Return [x, y] of the center of cell containing provided text 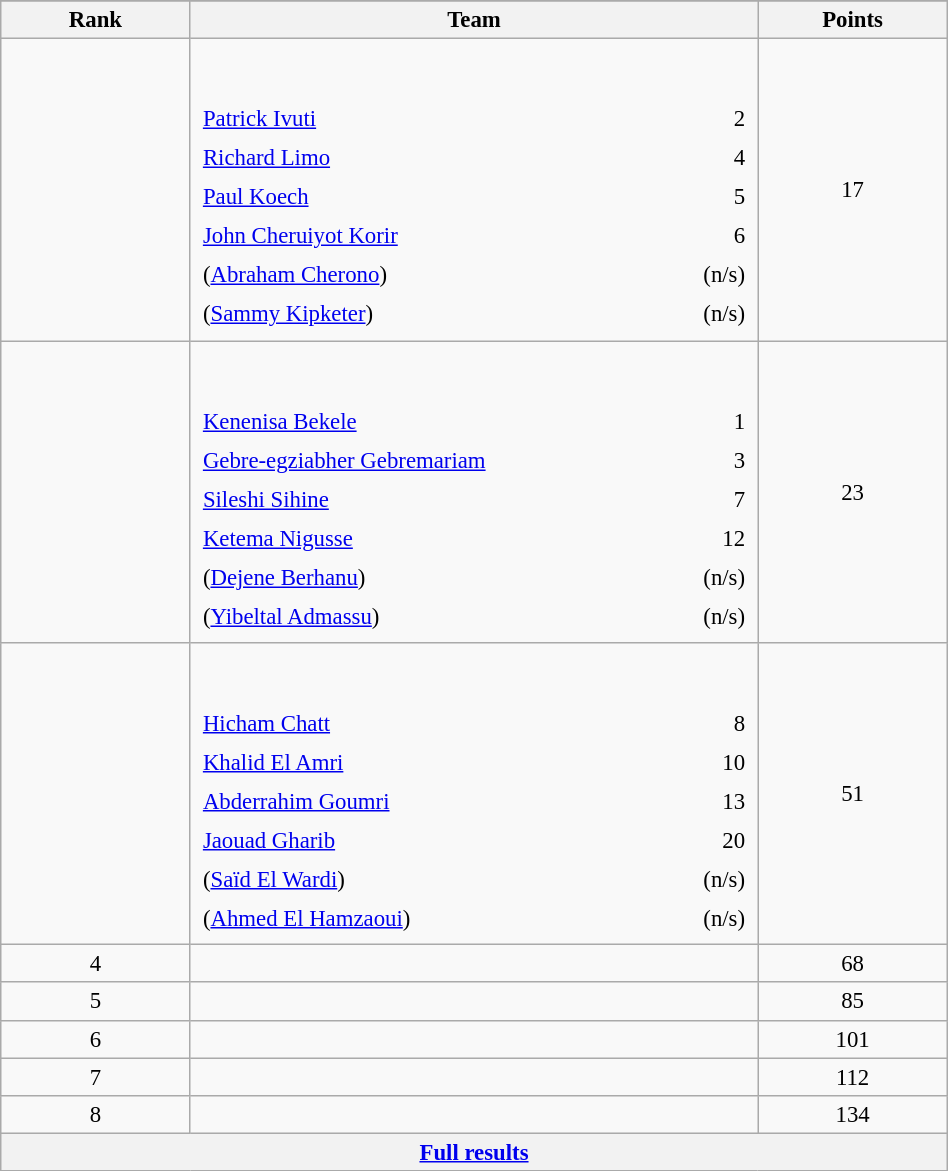
Sileshi Sihine [432, 499]
Ketema Nigusse [432, 538]
Khalid El Amri [420, 762]
Rank [96, 20]
12 [708, 538]
1 [708, 421]
Kenenisa Bekele 1 Gebre-egziabher Gebremariam 3 Sileshi Sihine 7 Ketema Nigusse 12 (Dejene Berhanu) (n/s) (Yibeltal Admassu) (n/s) [474, 492]
John Cheruiyot Korir [418, 236]
Points [852, 20]
(Yibeltal Admassu) [432, 616]
Patrick Ivuti 2 Richard Limo 4 Paul Koech 5 John Cheruiyot Korir 6 (Abraham Cherono) (n/s) (Sammy Kipketer) (n/s) [474, 190]
(Ahmed El Hamzaoui) [420, 919]
(Sammy Kipketer) [418, 314]
23 [852, 492]
Paul Koech [418, 197]
Richard Limo [418, 158]
13 [697, 801]
112 [852, 1077]
134 [852, 1114]
101 [852, 1039]
Jaouad Gharib [420, 840]
Patrick Ivuti [418, 119]
Abderrahim Goumri [420, 801]
17 [852, 190]
Team [474, 20]
(Saïd El Wardi) [420, 880]
85 [852, 1002]
Hicham Chatt [420, 723]
Gebre-egziabher Gebremariam [432, 460]
3 [708, 460]
(Abraham Cherono) [418, 275]
Hicham Chatt 8 Khalid El Amri 10 Abderrahim Goumri 13 Jaouad Gharib 20 (Saïd El Wardi) (n/s) (Ahmed El Hamzaoui) (n/s) [474, 794]
Kenenisa Bekele [432, 421]
(Dejene Berhanu) [432, 577]
68 [852, 964]
51 [852, 794]
10 [697, 762]
2 [694, 119]
20 [697, 840]
Full results [474, 1152]
